Locate the cell with the specified text and output its [x, y] center coordinate. 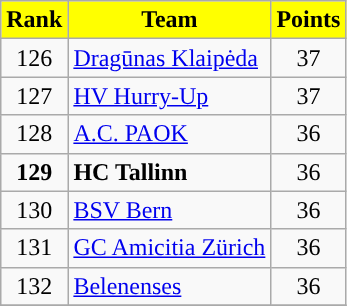
128 [34, 134]
Points [308, 20]
Rank [34, 20]
127 [34, 96]
131 [34, 248]
BSV Bern [170, 210]
132 [34, 286]
A.C. PAOK [170, 134]
129 [34, 172]
Belenenses [170, 286]
126 [34, 58]
HC Tallinn [170, 172]
Dragūnas Klaipėda [170, 58]
Team [170, 20]
GC Amicitia Zürich [170, 248]
HV Hurry-Up [170, 96]
130 [34, 210]
